Determine the [X, Y] coordinate at the center of the cell enclosing the given text.  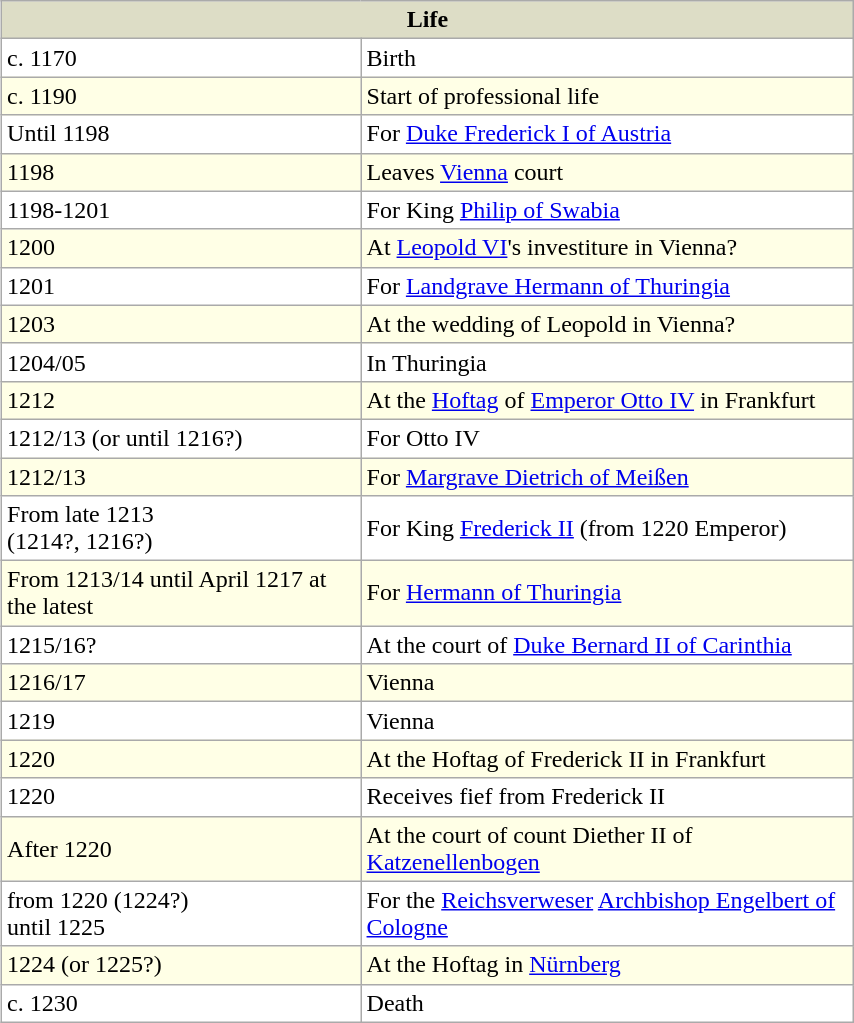
1215/16? [182, 645]
c. 1230 [182, 1003]
At the court of Duke Bernard II of Carinthia [607, 645]
1212/13 (or until 1216?) [182, 438]
From late 1213 (1214?, 1216?) [182, 528]
For Otto IV [607, 438]
From 1213/14 until April 1217 at the latest [182, 594]
For Hermann of Thuringia [607, 594]
For Landgrave Hermann of Thuringia [607, 286]
In Thuringia [607, 362]
from 1220 (1224?) until 1225 [182, 914]
At the court of count Diether II of Katzenellenbogen [607, 848]
At Leopold VI's investiture in Vienna? [607, 248]
Life [428, 20]
For King Frederick II (from 1220 Emperor) [607, 528]
Until 1198 [182, 134]
Start of professional life [607, 96]
Birth [607, 58]
For King Philip of Swabia [607, 210]
After 1220 [182, 848]
Leaves Vienna court [607, 172]
1212 [182, 400]
At the Hoftag in Nürnberg [607, 965]
1201 [182, 286]
c. 1170 [182, 58]
At the Hoftag of Frederick II in Frankfurt [607, 759]
For Margrave Dietrich of Meißen [607, 477]
For the Reichsverweser Archbishop Engelbert of Cologne [607, 914]
c. 1190 [182, 96]
Receives fief from Frederick II [607, 797]
At the wedding of Leopold in Vienna? [607, 324]
1198 [182, 172]
1212/13 [182, 477]
1204/05 [182, 362]
At the Hoftag of Emperor Otto IV in Frankfurt [607, 400]
Death [607, 1003]
1219 [182, 721]
1200 [182, 248]
1216/17 [182, 683]
1198-1201 [182, 210]
1224 (or 1225?) [182, 965]
For Duke Frederick I of Austria [607, 134]
1203 [182, 324]
